From the cell containing the given text, extract its center point as [X, Y] coordinate. 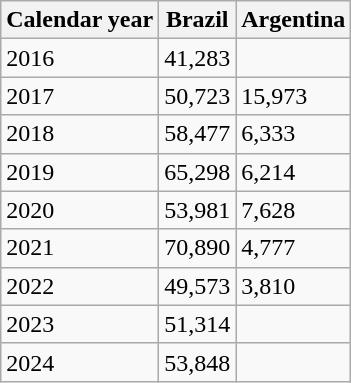
6,333 [294, 134]
Calendar year [80, 20]
49,573 [198, 286]
70,890 [198, 248]
Brazil [198, 20]
2022 [80, 286]
3,810 [294, 286]
2019 [80, 172]
65,298 [198, 172]
7,628 [294, 210]
41,283 [198, 58]
2018 [80, 134]
2024 [80, 362]
2023 [80, 324]
Argentina [294, 20]
58,477 [198, 134]
15,973 [294, 96]
2021 [80, 248]
51,314 [198, 324]
53,981 [198, 210]
2016 [80, 58]
6,214 [294, 172]
2017 [80, 96]
50,723 [198, 96]
2020 [80, 210]
4,777 [294, 248]
53,848 [198, 362]
